Find where the given text appears and provide that cell's center as [X, Y] coordinate. 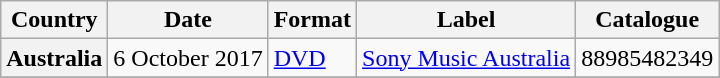
Catalogue [648, 20]
Label [466, 20]
88985482349 [648, 58]
6 October 2017 [188, 58]
DVD [312, 58]
Format [312, 20]
Sony Music Australia [466, 58]
Date [188, 20]
Country [54, 20]
Australia [54, 58]
